Provide the [x, y] coordinate of the cell's center where the given text is located.  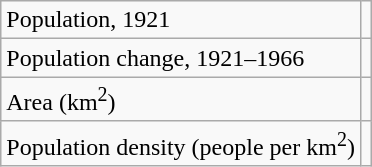
Population change, 1921–1966 [181, 58]
Area (km2) [181, 100]
Population density (people per km2) [181, 144]
Population, 1921 [181, 20]
